Find where the given text appears and provide that cell's center as [X, Y] coordinate. 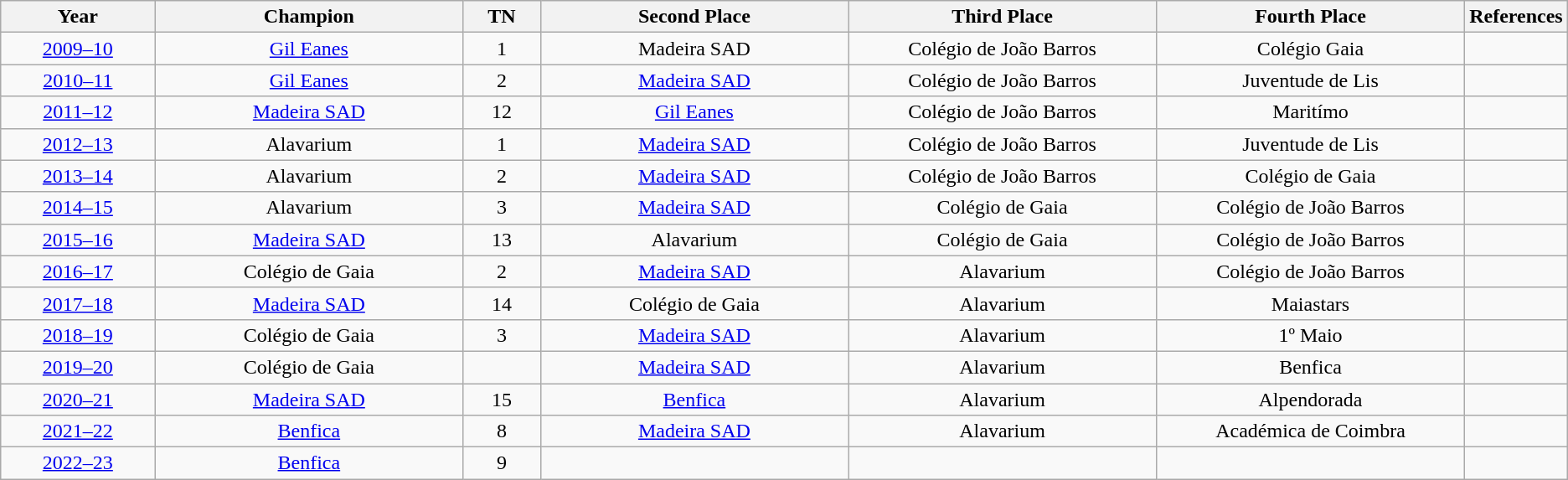
2015–16 [78, 240]
Maiastars [1310, 303]
TN [502, 17]
14 [502, 303]
Second Place [694, 17]
2016–17 [78, 271]
2017–18 [78, 303]
Champion [309, 17]
2022–23 [78, 463]
2013–14 [78, 176]
References [1516, 17]
12 [502, 112]
Alpendorada [1310, 400]
2021–22 [78, 431]
Third Place [1003, 17]
15 [502, 400]
2020–21 [78, 400]
Colégio Gaia [1310, 49]
1º Maio [1310, 335]
Year [78, 17]
2018–19 [78, 335]
Maritímo [1310, 112]
2019–20 [78, 367]
Fourth Place [1310, 17]
2012–13 [78, 144]
2009–10 [78, 49]
13 [502, 240]
Académica de Coimbra [1310, 431]
8 [502, 431]
2010–11 [78, 80]
2014–15 [78, 208]
9 [502, 463]
2011–12 [78, 112]
